Provide the (X, Y) coordinate of the cell's center where the given text is located.  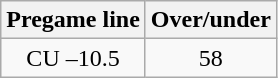
Pregame line (74, 20)
CU –10.5 (74, 58)
58 (210, 58)
Over/under (210, 20)
